Search for the cell housing the specified text and yield its (x, y) center coordinate. 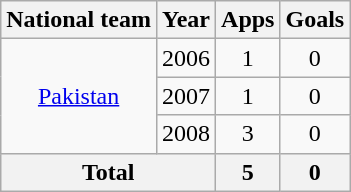
2007 (186, 96)
2006 (186, 58)
3 (248, 134)
Year (186, 20)
Pakistan (79, 96)
National team (79, 20)
Goals (315, 20)
5 (248, 172)
Apps (248, 20)
Total (108, 172)
2008 (186, 134)
